Find where the given text appears and provide that cell's center as (X, Y) coordinate. 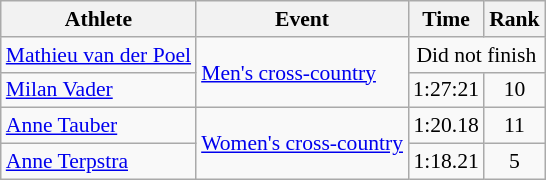
Anne Terpstra (98, 162)
Event (302, 19)
Mathieu van der Poel (98, 55)
11 (514, 126)
10 (514, 90)
1:18.21 (446, 162)
Women's cross-country (302, 144)
1:27:21 (446, 90)
Anne Tauber (98, 126)
Athlete (98, 19)
1:20.18 (446, 126)
5 (514, 162)
Time (446, 19)
Milan Vader (98, 90)
Men's cross-country (302, 72)
Rank (514, 19)
Did not finish (476, 55)
